Identify which cell holds the provided text, then report its [X, Y] central coordinate. 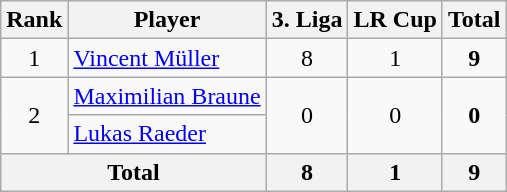
Lukas Raeder [167, 134]
LR Cup [395, 20]
Vincent Müller [167, 58]
2 [34, 115]
Maximilian Braune [167, 96]
Rank [34, 20]
Player [167, 20]
3. Liga [307, 20]
